Provide the [X, Y] coordinate of the cell's center where the given text is located.  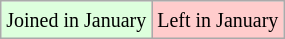
Left in January [218, 20]
Joined in January [76, 20]
